Extract the [x, y] coordinate from the center of the cell holding the provided text.  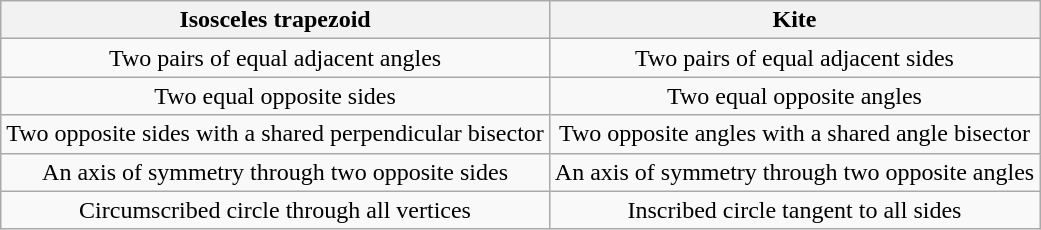
Two equal opposite sides [276, 96]
Two pairs of equal adjacent sides [794, 58]
Circumscribed circle through all vertices [276, 210]
Inscribed circle tangent to all sides [794, 210]
Two equal opposite angles [794, 96]
Isosceles trapezoid [276, 20]
An axis of symmetry through two opposite sides [276, 172]
Two pairs of equal adjacent angles [276, 58]
Two opposite sides with a shared perpendicular bisector [276, 134]
Two opposite angles with a shared angle bisector [794, 134]
Kite [794, 20]
An axis of symmetry through two opposite angles [794, 172]
